Locate the cell with the specified text and output its [x, y] center coordinate. 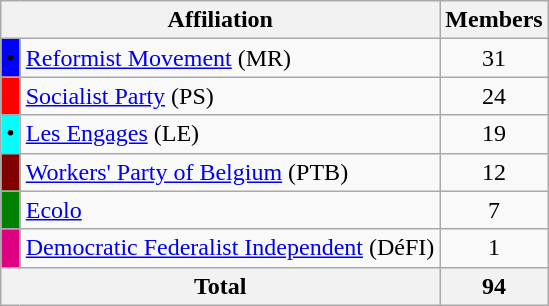
19 [494, 134]
24 [494, 96]
31 [494, 58]
Total [220, 286]
Reformist Movement (MR) [230, 58]
Socialist Party (PS) [230, 96]
Workers' Party of Belgium (PTB) [230, 172]
Les Engages (LE) [230, 134]
Affiliation [220, 20]
7 [494, 210]
Democratic Federalist Independent (DéFI) [230, 248]
12 [494, 172]
1 [494, 248]
Ecolo [230, 210]
94 [494, 286]
Members [494, 20]
